From the cell containing the given text, extract its center point as [x, y] coordinate. 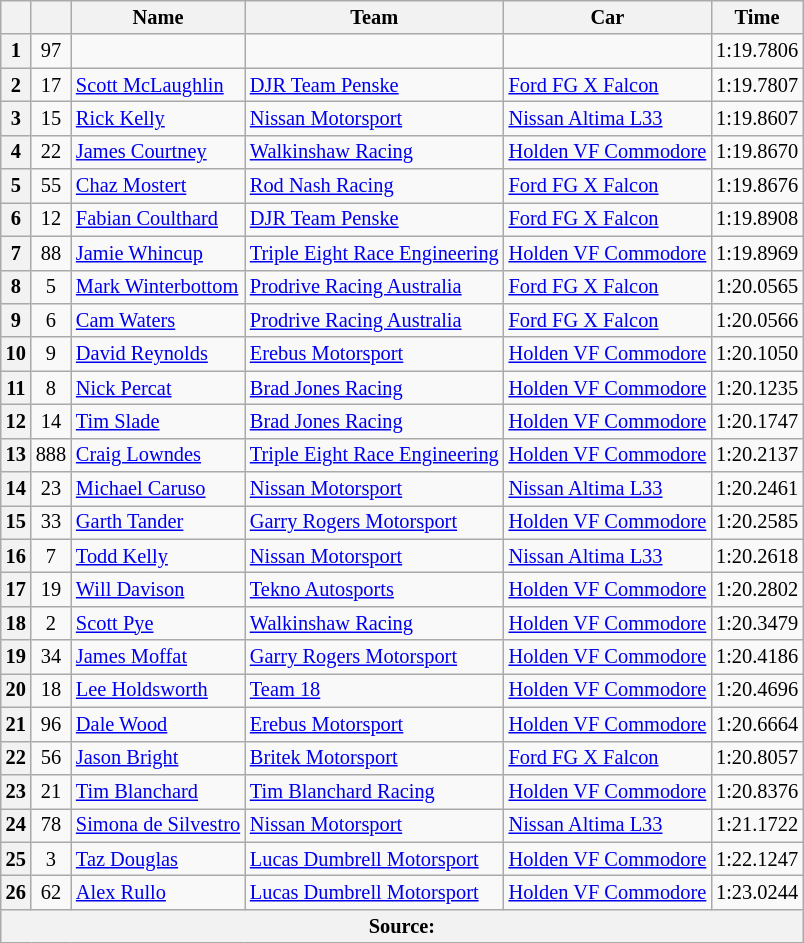
Tim Slade [158, 421]
33 [51, 522]
1:20.2137 [757, 455]
78 [51, 825]
888 [51, 455]
1:19.7807 [757, 85]
James Courtney [158, 152]
97 [51, 51]
1:20.8057 [757, 758]
Craig Lowndes [158, 455]
Simona de Silvestro [158, 825]
26 [16, 892]
Mark Winterbottom [158, 287]
James Moffat [158, 657]
1:20.0566 [757, 320]
62 [51, 892]
1:20.2618 [757, 556]
Chaz Mostert [158, 186]
1:20.6664 [757, 724]
Tekno Autosports [374, 589]
96 [51, 724]
Rick Kelly [158, 118]
1:21.1722 [757, 825]
4 [16, 152]
24 [16, 825]
10 [16, 354]
Scott Pye [158, 623]
Name [158, 17]
1:19.8969 [757, 253]
Scott McLaughlin [158, 85]
1:19.8607 [757, 118]
Rod Nash Racing [374, 186]
Jason Bright [158, 758]
Team 18 [374, 690]
1:20.2802 [757, 589]
Nick Percat [158, 388]
20 [16, 690]
Cam Waters [158, 320]
1:19.8676 [757, 186]
Will Davison [158, 589]
1:20.1235 [757, 388]
16 [16, 556]
1:19.7806 [757, 51]
11 [16, 388]
1 [16, 51]
1:20.2585 [757, 522]
1:22.1247 [757, 859]
1:20.4696 [757, 690]
1:20.8376 [757, 791]
56 [51, 758]
1:20.3479 [757, 623]
1:20.1050 [757, 354]
34 [51, 657]
Britek Motorsport [374, 758]
88 [51, 253]
25 [16, 859]
Dale Wood [158, 724]
Time [757, 17]
Todd Kelly [158, 556]
13 [16, 455]
Tim Blanchard [158, 791]
Michael Caruso [158, 489]
Fabian Coulthard [158, 219]
Taz Douglas [158, 859]
1:19.8908 [757, 219]
David Reynolds [158, 354]
1:20.1747 [757, 421]
55 [51, 186]
1:23.0244 [757, 892]
Source: [402, 926]
Car [608, 17]
1:20.0565 [757, 287]
Garth Tander [158, 522]
1:20.4186 [757, 657]
Tim Blanchard Racing [374, 791]
Lee Holdsworth [158, 690]
Alex Rullo [158, 892]
1:19.8670 [757, 152]
Jamie Whincup [158, 253]
Team [374, 17]
1:20.2461 [757, 489]
